Output the [X, Y] coordinate of the center of the cell containing the given text.  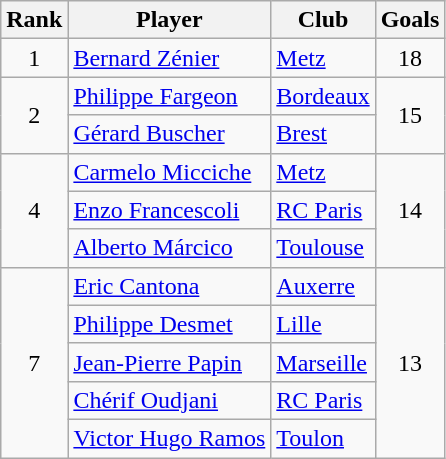
Gérard Buscher [170, 134]
Goals [410, 20]
7 [34, 362]
Bernard Zénier [170, 58]
Lille [323, 324]
Jean-Pierre Papin [170, 362]
18 [410, 58]
Enzo Francescoli [170, 210]
Club [323, 20]
Toulon [323, 438]
Marseille [323, 362]
Victor Hugo Ramos [170, 438]
Brest [323, 134]
13 [410, 362]
Player [170, 20]
Bordeaux [323, 96]
Carmelo Micciche [170, 172]
Auxerre [323, 286]
Chérif Oudjani [170, 400]
Eric Cantona [170, 286]
4 [34, 210]
15 [410, 115]
Philippe Fargeon [170, 96]
Philippe Desmet [170, 324]
Alberto Márcico [170, 248]
Rank [34, 20]
1 [34, 58]
2 [34, 115]
Toulouse [323, 248]
14 [410, 210]
